Capture the cell that displays the provided text and extract its [x, y] central coordinate. 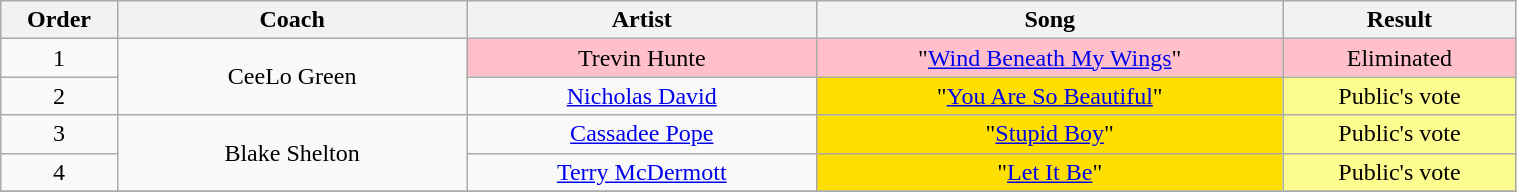
Song [1050, 20]
Coach [292, 20]
Artist [642, 20]
Cassadee Pope [642, 134]
CeeLo Green [292, 77]
"You Are So Beautiful" [1050, 96]
"Stupid Boy" [1050, 134]
Trevin Hunte [642, 58]
Blake Shelton [292, 153]
"Wind Beneath My Wings" [1050, 58]
1 [60, 58]
3 [60, 134]
Result [1400, 20]
Order [60, 20]
4 [60, 172]
Eliminated [1400, 58]
Terry McDermott [642, 172]
"Let It Be" [1050, 172]
2 [60, 96]
Nicholas David [642, 96]
